For the text-containing cell, return its midpoint in [X, Y] coordinate format. 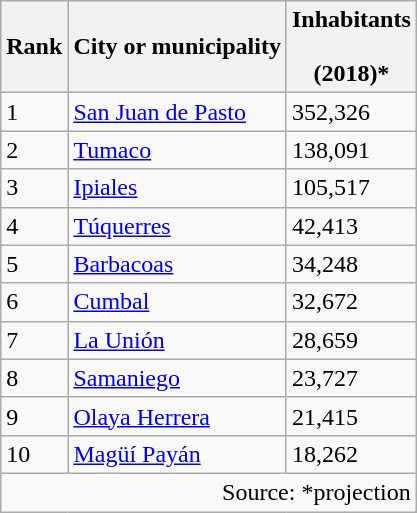
Tumaco [178, 150]
28,659 [351, 340]
Source: *projection [209, 492]
City or municipality [178, 47]
42,413 [351, 226]
21,415 [351, 416]
Rank [34, 47]
Túquerres [178, 226]
Olaya Herrera [178, 416]
9 [34, 416]
5 [34, 264]
352,326 [351, 112]
2 [34, 150]
Barbacoas [178, 264]
138,091 [351, 150]
1 [34, 112]
105,517 [351, 188]
3 [34, 188]
10 [34, 454]
Inhabitants(2018)* [351, 47]
6 [34, 302]
4 [34, 226]
San Juan de Pasto [178, 112]
La Unión [178, 340]
8 [34, 378]
34,248 [351, 264]
Samaniego [178, 378]
32,672 [351, 302]
Magüí Payán [178, 454]
18,262 [351, 454]
Ipiales [178, 188]
Cumbal [178, 302]
7 [34, 340]
23,727 [351, 378]
